Return the [x, y] coordinate for the center point of the cell that contains the specified text.  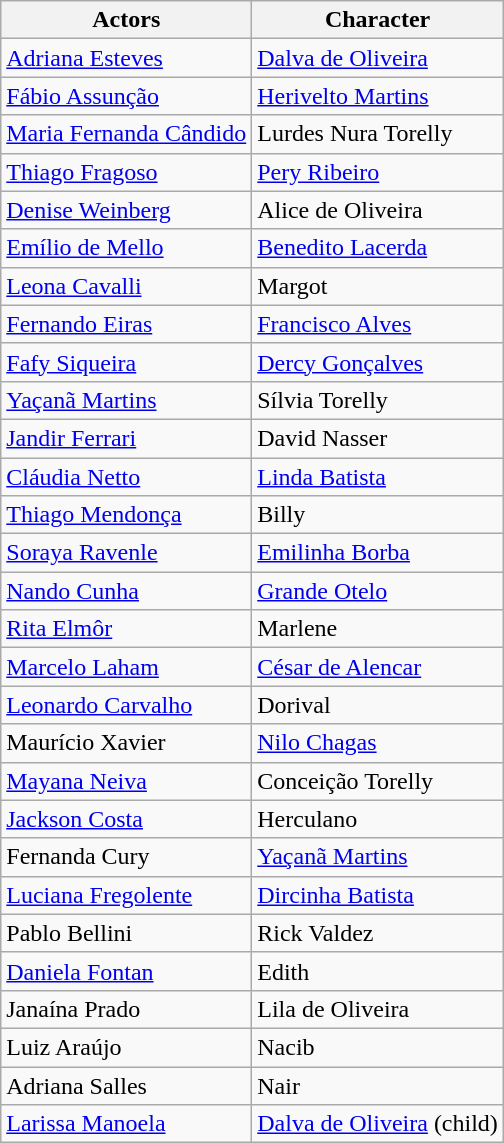
Margot [378, 286]
Maurício Xavier [126, 743]
Marcelo Laham [126, 667]
Rick Valdez [378, 933]
Herivelto Martins [378, 96]
Edith [378, 971]
Conceição Torelly [378, 781]
Emilinha Borba [378, 553]
Benedito Lacerda [378, 248]
Nacib [378, 1047]
Jandir Ferrari [126, 438]
Luiz Araújo [126, 1047]
Thiago Mendonça [126, 515]
Herculano [378, 819]
Sílvia Torelly [378, 400]
Larissa Manoela [126, 1124]
Alice de Oliveira [378, 210]
David Nasser [378, 438]
Billy [378, 515]
Adriana Esteves [126, 58]
Nando Cunha [126, 591]
Leonardo Carvalho [126, 705]
Dercy Gonçalves [378, 362]
Denise Weinberg [126, 210]
Jackson Costa [126, 819]
Pablo Bellini [126, 933]
Leona Cavalli [126, 286]
Maria Fernanda Cândido [126, 134]
Actors [126, 20]
Cláudia Netto [126, 477]
Luciana Fregolente [126, 895]
Linda Batista [378, 477]
Dalva de Oliveira [378, 58]
Rita Elmôr [126, 629]
Dircinha Batista [378, 895]
Adriana Salles [126, 1085]
Character [378, 20]
Lurdes Nura Torelly [378, 134]
Dalva de Oliveira (child) [378, 1124]
Fernando Eiras [126, 324]
Thiago Fragoso [126, 172]
Janaína Prado [126, 1009]
Francisco Alves [378, 324]
Grande Otelo [378, 591]
César de Alencar [378, 667]
Daniela Fontan [126, 971]
Nair [378, 1085]
Nilo Chagas [378, 743]
Emílio de Mello [126, 248]
Fernanda Cury [126, 857]
Marlene [378, 629]
Pery Ribeiro [378, 172]
Fábio Assunção [126, 96]
Fafy Siqueira [126, 362]
Dorival [378, 705]
Soraya Ravenle [126, 553]
Lila de Oliveira [378, 1009]
Mayana Neiva [126, 781]
